Identify which cell holds the provided text, then report its [X, Y] central coordinate. 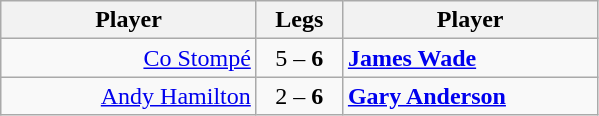
James Wade [470, 58]
Co Stompé [129, 58]
Andy Hamilton [129, 96]
5 – 6 [299, 58]
Gary Anderson [470, 96]
Legs [299, 20]
2 – 6 [299, 96]
